Return the [x, y] coordinate for the center point of the cell that contains the specified text.  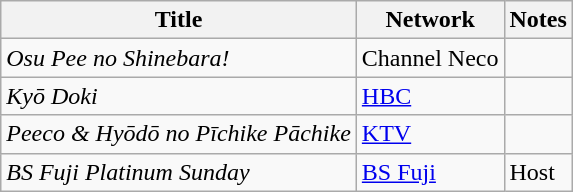
Channel Neco [430, 58]
Notes [538, 20]
Title [179, 20]
Peeco & Hyōdō no Pīchike Pāchike [179, 134]
HBC [430, 96]
Host [538, 172]
Network [430, 20]
BS Fuji Platinum Sunday [179, 172]
BS Fuji [430, 172]
KTV [430, 134]
Osu Pee no Shinebara! [179, 58]
Kyō Doki [179, 96]
